From the cell containing the given text, extract its center point as [x, y] coordinate. 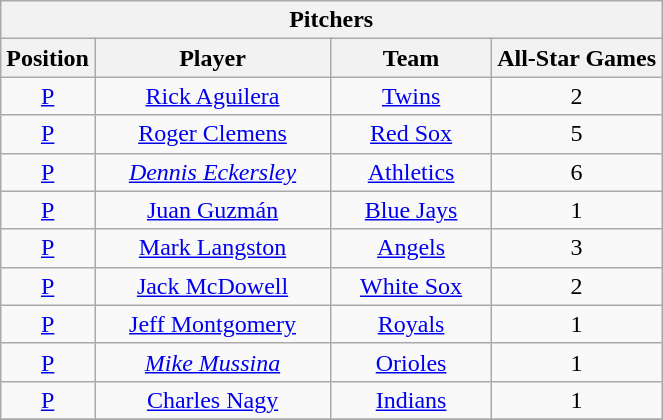
5 [577, 134]
3 [577, 248]
6 [577, 172]
Mike Mussina [212, 362]
Team [412, 58]
Charles Nagy [212, 400]
Juan Guzmán [212, 210]
Athletics [412, 172]
Mark Langston [212, 248]
Roger Clemens [212, 134]
Orioles [412, 362]
Twins [412, 96]
Rick Aguilera [212, 96]
Dennis Eckersley [212, 172]
Position [48, 58]
White Sox [412, 286]
Red Sox [412, 134]
Player [212, 58]
Pitchers [332, 20]
Blue Jays [412, 210]
Jack McDowell [212, 286]
All-Star Games [577, 58]
Angels [412, 248]
Royals [412, 324]
Jeff Montgomery [212, 324]
Indians [412, 400]
